Extract the (X, Y) coordinate from the center of the cell holding the provided text.  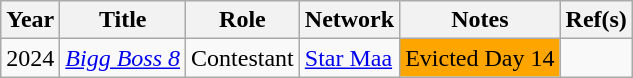
Evicted Day 14 (480, 58)
Year (30, 20)
Role (243, 20)
Ref(s) (596, 20)
Star Maa (349, 58)
2024 (30, 58)
Notes (480, 20)
Network (349, 20)
Contestant (243, 58)
Bigg Boss 8 (123, 58)
Title (123, 20)
